Return (X, Y) of the center of cell containing provided text 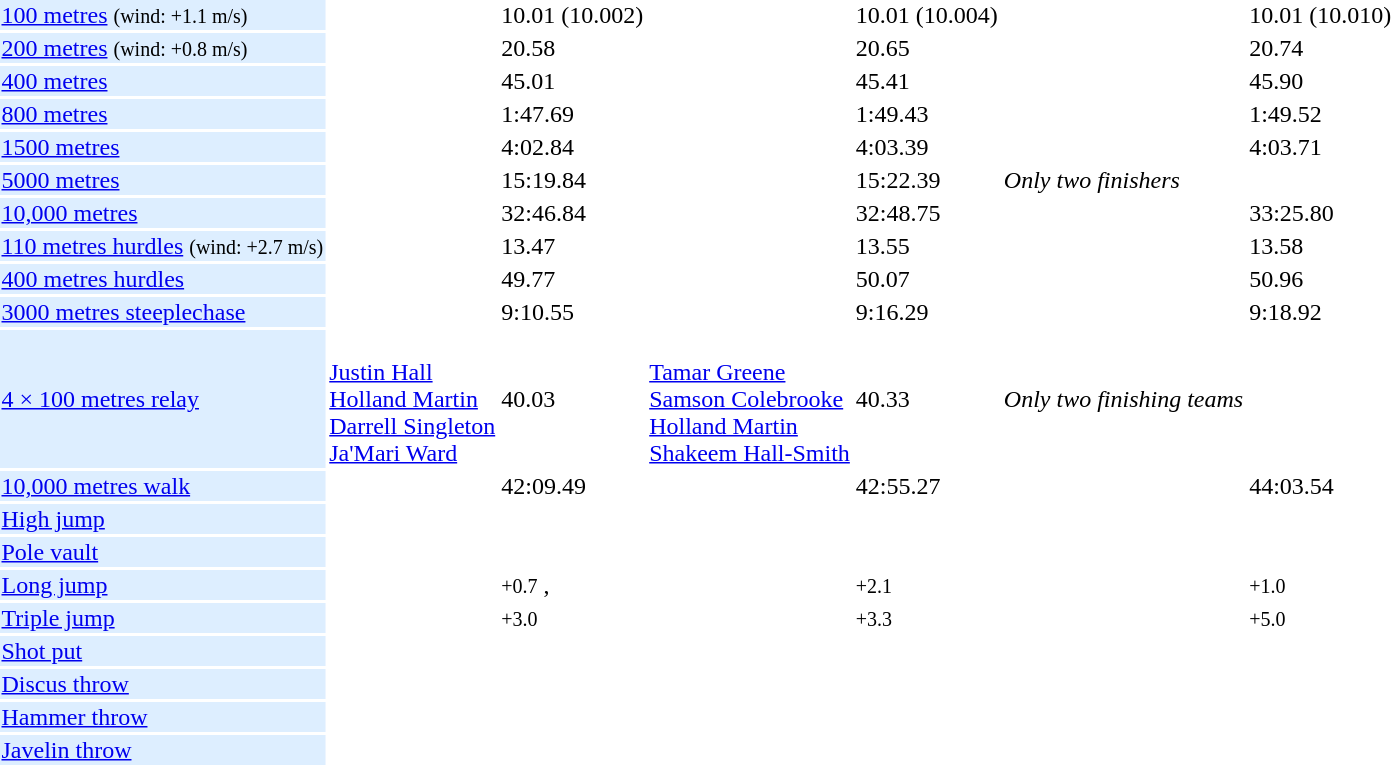
40.33 (926, 399)
Javelin throw (162, 750)
Shot put (162, 651)
Tamar GreeneSamson ColebrookeHolland MartinShakeem Hall-Smith (750, 399)
+0.7 , (572, 585)
20.65 (926, 48)
4:03.39 (926, 147)
45.41 (926, 81)
10.01 (10.002) (572, 15)
10,000 metres (162, 213)
5000 metres (162, 180)
Only two finishers (1123, 180)
400 metres (162, 81)
1:49.43 (926, 114)
Discus throw (162, 684)
Pole vault (162, 552)
50.07 (926, 279)
+3.0 (572, 618)
9:10.55 (572, 312)
Long jump (162, 585)
32:46.84 (572, 213)
1500 metres (162, 147)
4:02.84 (572, 147)
400 metres hurdles (162, 279)
49.77 (572, 279)
4 × 100 metres relay (162, 399)
Triple jump (162, 618)
+2.1 (926, 585)
15:22.39 (926, 180)
20.58 (572, 48)
3000 metres steeplechase (162, 312)
10.01 (10.004) (926, 15)
1:47.69 (572, 114)
Justin HallHolland MartinDarrell SingletonJa'Mari Ward (412, 399)
32:48.75 (926, 213)
13.47 (572, 246)
13.55 (926, 246)
800 metres (162, 114)
45.01 (572, 81)
200 metres (wind: +0.8 m/s) (162, 48)
110 metres hurdles (wind: +2.7 m/s) (162, 246)
42:09.49 (572, 486)
Hammer throw (162, 717)
100 metres (wind: +1.1 m/s) (162, 15)
40.03 (572, 399)
15:19.84 (572, 180)
10,000 metres walk (162, 486)
+3.3 (926, 618)
9:16.29 (926, 312)
Only two finishing teams (1123, 399)
High jump (162, 519)
42:55.27 (926, 486)
